Detect which cell encompasses the target text, then output its (x, y) center coordinate. 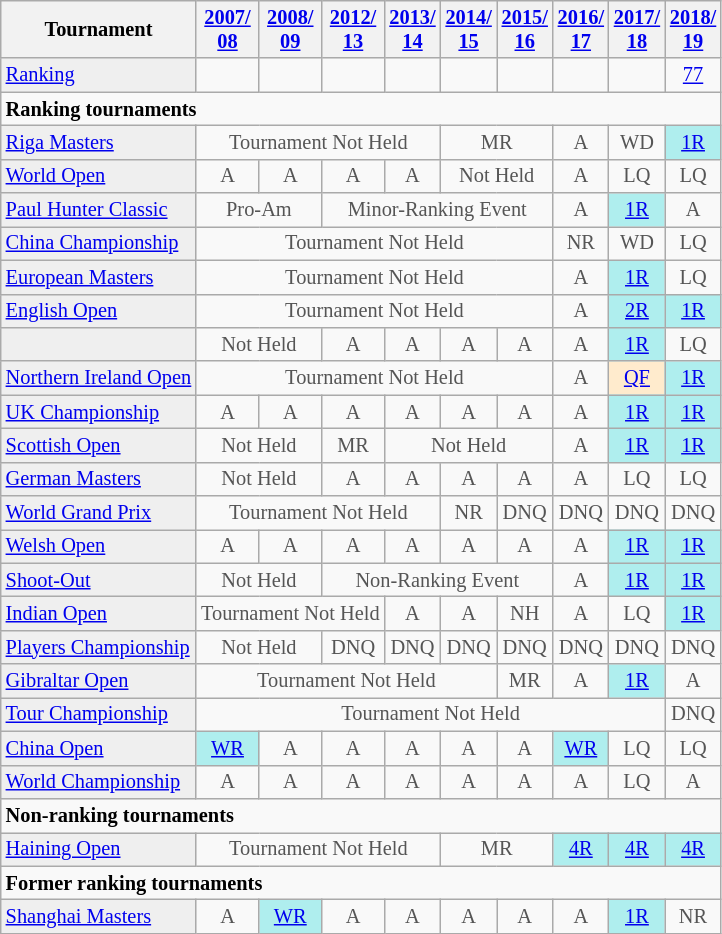
Pro-Am (259, 210)
Tournament (98, 29)
2016/17 (581, 29)
Players Championship (98, 647)
English Open (98, 311)
Ranking tournaments (361, 109)
QF (637, 378)
2012/13 (354, 29)
Minor-Ranking Event (438, 210)
Haining Open (98, 849)
European Masters (98, 277)
Tour Championship (98, 714)
UK Championship (98, 412)
Riga Masters (98, 142)
Gibraltar Open (98, 681)
2013/14 (412, 29)
Shoot-Out (98, 580)
World Grand Prix (98, 513)
World Championship (98, 782)
Welsh Open (98, 546)
Non-Ranking Event (438, 580)
2015/16 (525, 29)
World Open (98, 176)
2007/08 (228, 29)
Indian Open (98, 613)
Non-ranking tournaments (361, 815)
Northern Ireland Open (98, 378)
China Championship (98, 243)
2014/15 (469, 29)
Shanghai Masters (98, 916)
Paul Hunter Classic (98, 210)
2018/19 (693, 29)
Scottish Open (98, 445)
China Open (98, 748)
77 (693, 75)
NH (525, 613)
German Masters (98, 479)
2R (637, 311)
Ranking (98, 75)
2017/18 (637, 29)
2008/09 (290, 29)
Former ranking tournaments (361, 883)
